Extract the (x, y) coordinate from the center of the cell holding the provided text.  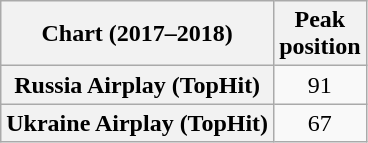
91 (320, 85)
Russia Airplay (TopHit) (138, 85)
67 (320, 123)
Ukraine Airplay (TopHit) (138, 123)
Peakposition (320, 34)
Chart (2017–2018) (138, 34)
